Extract the [X, Y] coordinate from the center of the cell holding the provided text.  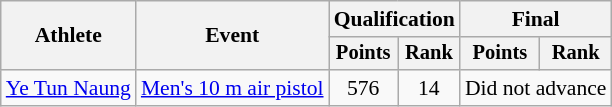
Event [232, 36]
Final [536, 19]
Ye Tun Naung [68, 88]
Athlete [68, 36]
14 [429, 88]
Men's 10 m air pistol [232, 88]
Qualification [394, 19]
Did not advance [536, 88]
576 [364, 88]
